Detect which cell encompasses the target text, then output its [x, y] center coordinate. 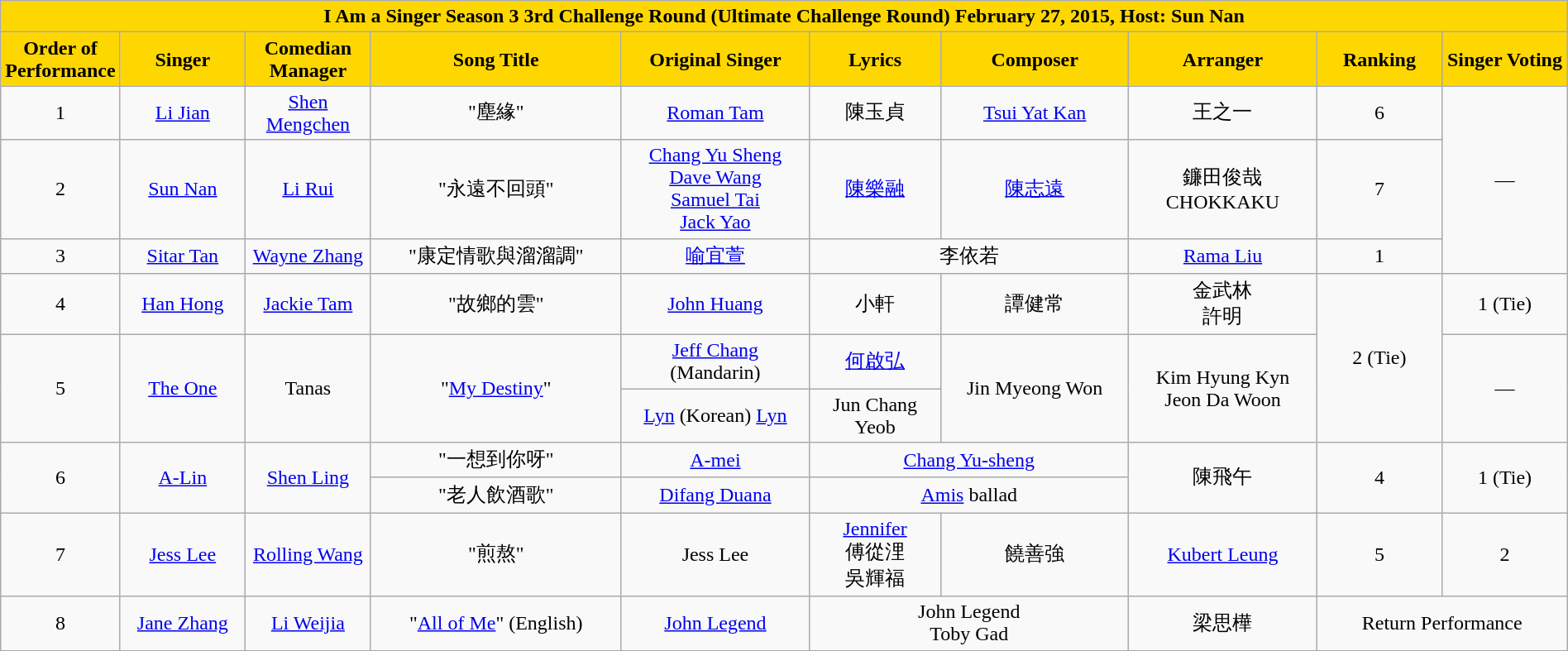
3 [60, 256]
Rolling Wang [308, 554]
John Legend [715, 624]
2 (Tie) [1379, 358]
Sun Nan [183, 189]
John LegendToby Gad [969, 624]
Jin Myeong Won [1035, 389]
8 [60, 624]
Rama Liu [1222, 256]
"故鄉的雲" [496, 304]
Lyn (Korean) Lyn [715, 415]
Original Singer [715, 60]
Composer [1035, 60]
A-mei [715, 460]
Return Performance [1442, 624]
Singer Voting [1505, 60]
"一想到你呀" [496, 460]
Tanas [308, 389]
陳玉貞 [875, 112]
I Am a Singer Season 3 3rd Challenge Round (Ultimate Challenge Round) February 27, 2015, Host: Sun Nan [784, 17]
饒善強 [1035, 554]
"My Destiny" [496, 389]
王之一 [1222, 112]
The One [183, 389]
譚健常 [1035, 304]
"永遠不回頭" [496, 189]
Li Rui [308, 189]
Roman Tam [715, 112]
陳飛午 [1222, 478]
Ranking [1379, 60]
鐮田俊哉CHOKKAKU [1222, 189]
Jennifer傅從浬吳輝福 [875, 554]
"康定情歌與溜溜調" [496, 256]
金武林許明 [1222, 304]
"老人飲酒歌" [496, 495]
Jeff Chang (Mandarin) [715, 362]
Comedian Manager [308, 60]
Lyrics [875, 60]
梁思樺 [1222, 624]
"煎熬" [496, 554]
Li Jian [183, 112]
Amis ballad [969, 495]
Sitar Tan [183, 256]
Li Weijia [308, 624]
Jun Chang Yeob [875, 415]
陳志遠 [1035, 189]
Kubert Leung [1222, 554]
陳樂融 [875, 189]
喻宜萱 [715, 256]
A-Lin [183, 478]
Kim Hyung KynJeon Da Woon [1222, 389]
小軒 [875, 304]
"塵緣" [496, 112]
李依若 [969, 256]
何啟弘 [875, 362]
Order of Performance [60, 60]
Difang Duana [715, 495]
Chang Yu-sheng [969, 460]
Arranger [1222, 60]
Jane Zhang [183, 624]
Song Title [496, 60]
Shen Mengchen [308, 112]
Chang Yu ShengDave WangSamuel TaiJack Yao [715, 189]
John Huang [715, 304]
Han Hong [183, 304]
Tsui Yat Kan [1035, 112]
Singer [183, 60]
Jackie Tam [308, 304]
Wayne Zhang [308, 256]
"All of Me" (English) [496, 624]
Shen Ling [308, 478]
